Extract the (X, Y) coordinate from the center of the cell holding the provided text.  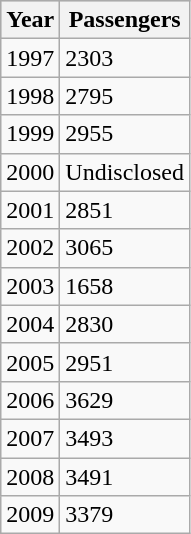
3379 (125, 515)
2005 (30, 362)
3493 (125, 438)
1999 (30, 134)
Passengers (125, 20)
2830 (125, 324)
1658 (125, 286)
3491 (125, 477)
2003 (30, 286)
1997 (30, 58)
2008 (30, 477)
2004 (30, 324)
3065 (125, 248)
2303 (125, 58)
2006 (30, 400)
2001 (30, 210)
2009 (30, 515)
2955 (125, 134)
2007 (30, 438)
Year (30, 20)
2795 (125, 96)
2951 (125, 362)
Undisclosed (125, 172)
1998 (30, 96)
3629 (125, 400)
2851 (125, 210)
2002 (30, 248)
2000 (30, 172)
